Provide the (X, Y) coordinate of the cell's center where the given text is located.  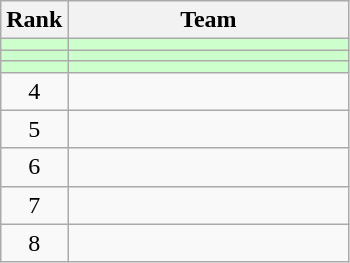
Rank (34, 20)
Team (208, 20)
8 (34, 243)
4 (34, 91)
6 (34, 167)
7 (34, 205)
5 (34, 129)
